Search for the cell housing the specified text and yield its [x, y] center coordinate. 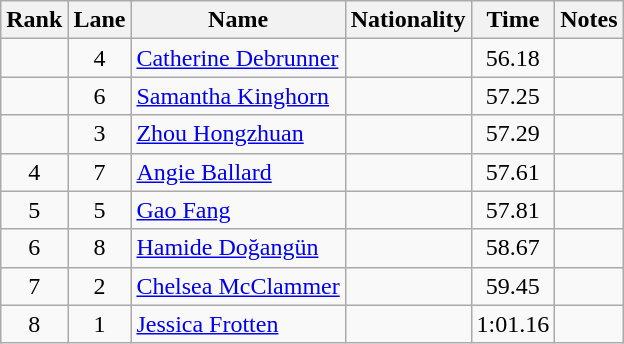
57.25 [513, 96]
Nationality [408, 20]
57.81 [513, 210]
Gao Fang [238, 210]
Chelsea McClammer [238, 286]
Notes [589, 20]
1 [100, 324]
Samantha Kinghorn [238, 96]
56.18 [513, 58]
Hamide Doğangün [238, 248]
57.29 [513, 134]
58.67 [513, 248]
Catherine Debrunner [238, 58]
Jessica Frotten [238, 324]
Lane [100, 20]
Zhou Hongzhuan [238, 134]
Rank [34, 20]
Time [513, 20]
57.61 [513, 172]
Name [238, 20]
59.45 [513, 286]
Angie Ballard [238, 172]
3 [100, 134]
1:01.16 [513, 324]
2 [100, 286]
